Capture the cell that displays the provided text and extract its (x, y) central coordinate. 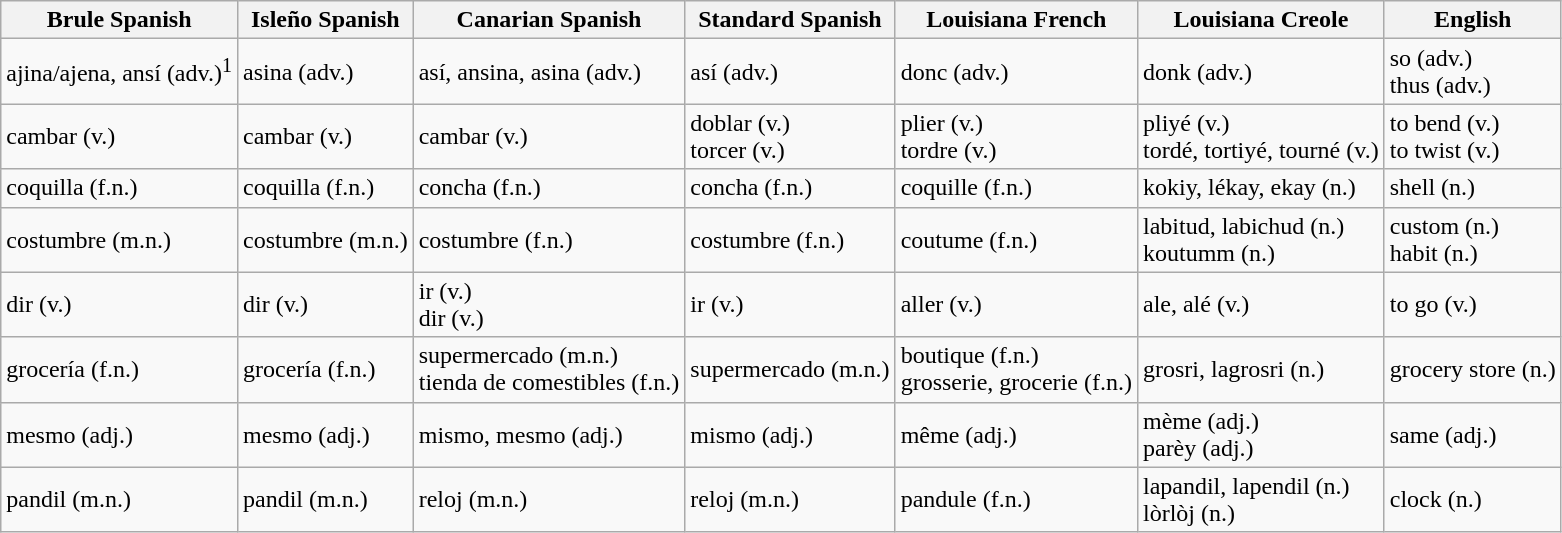
Louisiana Creole (1260, 20)
mismo (adj.) (790, 434)
supermercado (m.n.) (790, 370)
grosri, lagrosri (n.) (1260, 370)
même (adj.) (1016, 434)
English (1472, 20)
Canarian Spanish (549, 20)
plier (v.)tordre (v.) (1016, 136)
así, ansina, asina (adv.) (549, 72)
Brule Spanish (120, 20)
asina (adv.) (325, 72)
ajina/ajena, ansí (adv.)1 (120, 72)
doblar (v.)torcer (v.) (790, 136)
to go (v.) (1472, 304)
así (adv.) (790, 72)
coutume (f.n.) (1016, 240)
Standard Spanish (790, 20)
ir (v.) (790, 304)
mismo, mesmo (adj.) (549, 434)
lapandil, lapendil (n.)lòrlòj (n.) (1260, 500)
boutique (f.n.)grosserie, grocerie (f.n.) (1016, 370)
to bend (v.)to twist (v.) (1472, 136)
grocery store (n.) (1472, 370)
custom (n.)habit (n.) (1472, 240)
so (adv.)thus (adv.) (1472, 72)
same (adj.) (1472, 434)
ale, alé (v.) (1260, 304)
pliyé (v.)tordé, tortiyé, tourné (v.) (1260, 136)
ir (v.)dir (v.) (549, 304)
coquille (f.n.) (1016, 188)
clock (n.) (1472, 500)
kokiy, lékay, ekay (n.) (1260, 188)
mème (adj.)parèy (adj.) (1260, 434)
shell (n.) (1472, 188)
aller (v.) (1016, 304)
supermercado (m.n.)tienda de comestibles (f.n.) (549, 370)
Louisiana French (1016, 20)
labitud, labichud (n.)koutumm (n.) (1260, 240)
donk (adv.) (1260, 72)
donc (adv.) (1016, 72)
Isleño Spanish (325, 20)
pandule (f.n.) (1016, 500)
